Find where the given text appears and provide that cell's center as [X, Y] coordinate. 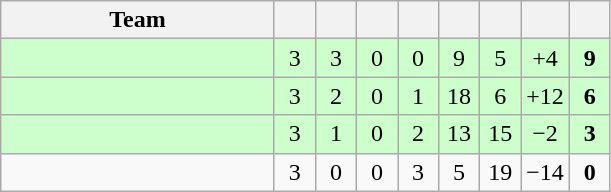
−2 [546, 134]
13 [460, 134]
Team [138, 20]
−14 [546, 172]
+12 [546, 96]
19 [500, 172]
18 [460, 96]
15 [500, 134]
+4 [546, 58]
